For the text-containing cell, return its midpoint in (X, Y) coordinate format. 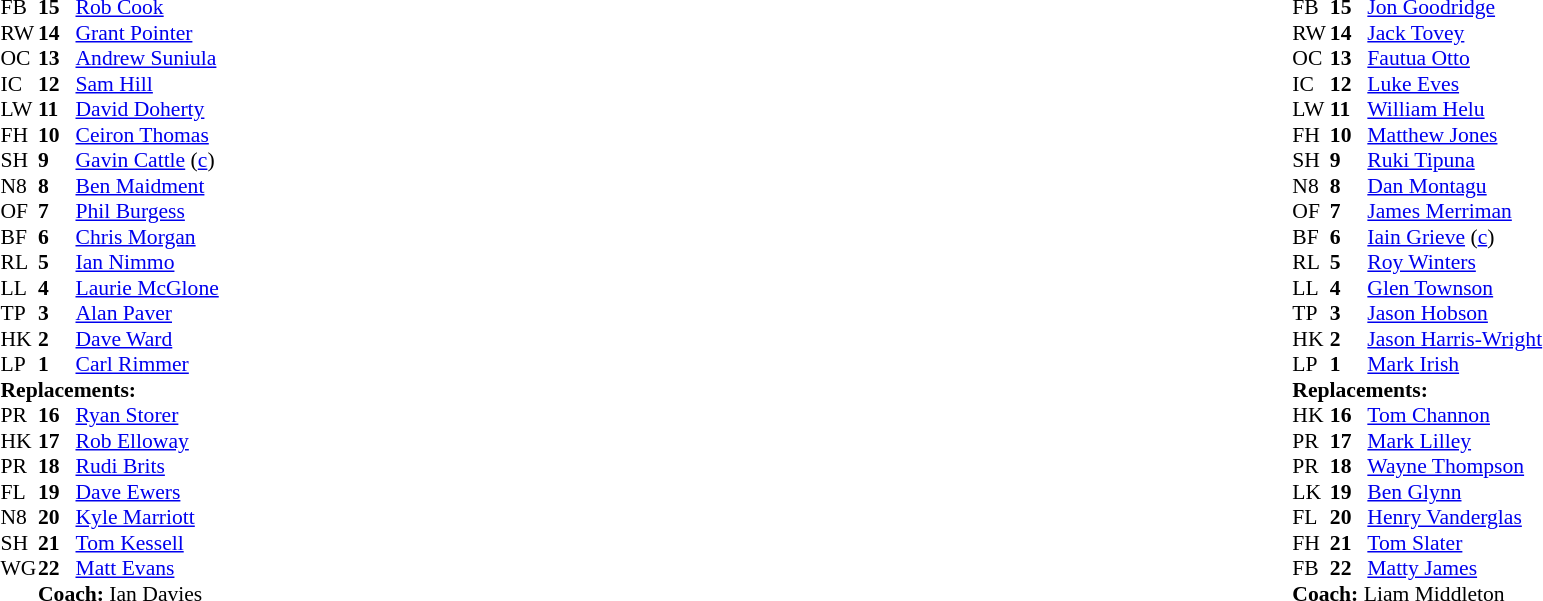
Matt Evans (148, 569)
Matthew Jones (1454, 135)
Fautua Otto (1454, 59)
Dave Ward (148, 339)
Mark Lilley (1454, 441)
Jason Hobson (1454, 313)
Rob Elloway (148, 441)
Andrew Suniula (148, 59)
Phil Burgess (148, 211)
Dan Montagu (1454, 186)
FB (1311, 569)
Mark Irish (1454, 365)
Ruki Tipuna (1454, 161)
Glen Townson (1454, 288)
Ben Glynn (1454, 492)
Henry Vanderglas (1454, 517)
Luke Eves (1454, 84)
Chris Morgan (148, 237)
James Merriman (1454, 211)
David Doherty (148, 109)
Tom Slater (1454, 543)
Gavin Cattle (c) (148, 161)
LK (1311, 492)
Sam Hill (148, 84)
Wayne Thompson (1454, 467)
Iain Grieve (c) (1454, 237)
Rudi Brits (148, 467)
Laurie McGlone (148, 288)
Ben Maidment (148, 186)
Jack Tovey (1454, 33)
Tom Channon (1454, 415)
Alan Paver (148, 313)
Ian Nimmo (148, 263)
Ceiron Thomas (148, 135)
Carl Rimmer (148, 365)
William Helu (1454, 109)
Ryan Storer (148, 415)
WG (19, 569)
Roy Winters (1454, 263)
Dave Ewers (148, 492)
Matty James (1454, 569)
Kyle Marriott (148, 517)
Grant Pointer (148, 33)
Jason Harris-Wright (1454, 339)
Tom Kessell (148, 543)
